Output the (X, Y) coordinate of the center of the cell containing the given text.  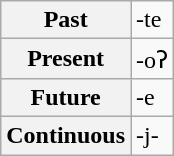
Present (66, 59)
-te (152, 20)
Past (66, 20)
-e (152, 97)
Future (66, 97)
Continuous (66, 135)
-oʔ (152, 59)
-j- (152, 135)
